Pinpoint the cell where the given text exists, returning its (x, y) midpoint coordinate. 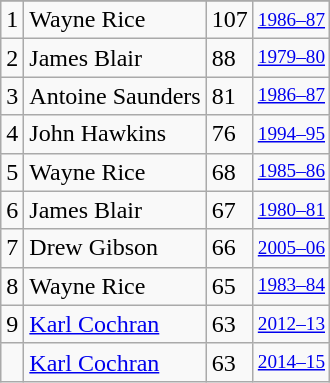
8 (12, 286)
81 (230, 96)
67 (230, 210)
4 (12, 134)
2012–13 (291, 324)
2005–06 (291, 248)
76 (230, 134)
1994–95 (291, 134)
107 (230, 20)
9 (12, 324)
John Hawkins (115, 134)
6 (12, 210)
1 (12, 20)
1980–81 (291, 210)
Drew Gibson (115, 248)
Antoine Saunders (115, 96)
5 (12, 172)
2014–15 (291, 362)
65 (230, 286)
1983–84 (291, 286)
68 (230, 172)
7 (12, 248)
66 (230, 248)
1985–86 (291, 172)
1979–80 (291, 58)
2 (12, 58)
3 (12, 96)
88 (230, 58)
